Scan for the cell matching the given text and deliver its (X, Y) coordinate at center. 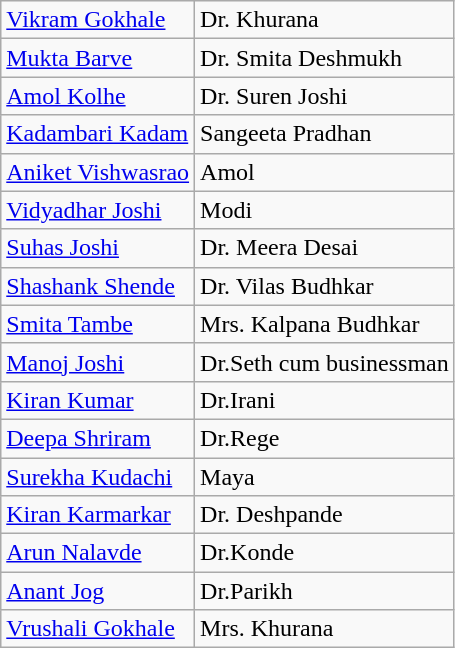
Smita Tambe (98, 324)
Amol (325, 172)
Kiran Kumar (98, 400)
Dr.Parikh (325, 591)
Surekha Kudachi (98, 477)
Suhas Joshi (98, 248)
Deepa Shriram (98, 438)
Aniket Vishwasrao (98, 172)
Dr. Suren Joshi (325, 96)
Mrs. Khurana (325, 629)
Dr.Seth cum businessman (325, 362)
Kiran Karmarkar (98, 515)
Shashank Shende (98, 286)
Manoj Joshi (98, 362)
Dr.Konde (325, 553)
Dr.Irani (325, 400)
Anant Jog (98, 591)
Dr. Smita Deshmukh (325, 58)
Dr. Vilas Budhkar (325, 286)
Arun Nalavde (98, 553)
Modi (325, 210)
Vrushali Gokhale (98, 629)
Dr. Meera Desai (325, 248)
Dr. Khurana (325, 20)
Sangeeta Pradhan (325, 134)
Dr.Rege (325, 438)
Mrs. Kalpana Budhkar (325, 324)
Kadambari Kadam (98, 134)
Dr. Deshpande (325, 515)
Vikram Gokhale (98, 20)
Maya (325, 477)
Mukta Barve (98, 58)
Vidyadhar Joshi (98, 210)
Amol Kolhe (98, 96)
